Capture the cell that displays the provided text and extract its (X, Y) central coordinate. 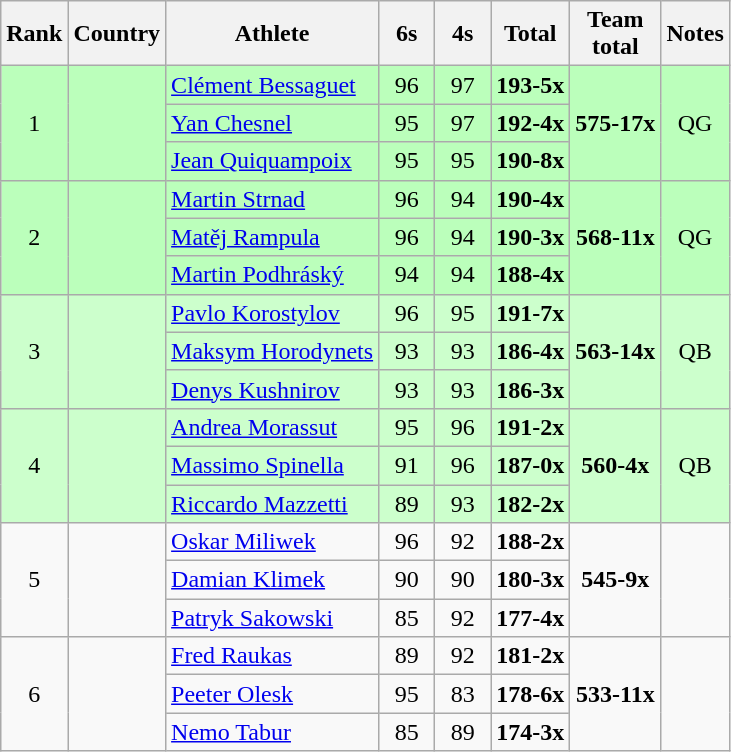
1 (34, 123)
193-5x (530, 85)
Jean Quiquampoix (272, 161)
Riccardo Mazzetti (272, 503)
188-2x (530, 542)
Athlete (272, 34)
178-6x (530, 694)
191-2x (530, 427)
Martin Podhráský (272, 275)
186-3x (530, 389)
Massimo Spinella (272, 465)
Notes (695, 34)
180-3x (530, 580)
545-9x (616, 580)
177-4x (530, 618)
191-7x (530, 313)
6s (407, 34)
186-4x (530, 351)
533-11x (616, 694)
Maksym Horodynets (272, 351)
190-3x (530, 237)
Nemo Tabur (272, 732)
575-17x (616, 123)
Rank (34, 34)
Matěj Rampula (272, 237)
Oskar Miliwek (272, 542)
182-2x (530, 503)
2 (34, 237)
181-2x (530, 656)
Pavlo Korostylov (272, 313)
174-3x (530, 732)
190-4x (530, 199)
6 (34, 694)
192-4x (530, 123)
83 (463, 694)
Andrea Morassut (272, 427)
Total (530, 34)
Country (117, 34)
568-11x (616, 237)
Yan Chesnel (272, 123)
187-0x (530, 465)
Martin Strnad (272, 199)
Patryk Sakowski (272, 618)
190-8x (530, 161)
Fred Raukas (272, 656)
91 (407, 465)
Teamtotal (616, 34)
4 (34, 465)
3 (34, 351)
Clément Bessaguet (272, 85)
560-4x (616, 465)
5 (34, 580)
563-14x (616, 351)
188-4x (530, 275)
4s (463, 34)
Damian Klimek (272, 580)
Denys Kushnirov (272, 389)
Peeter Olesk (272, 694)
